Capture the cell that displays the provided text and extract its [x, y] central coordinate. 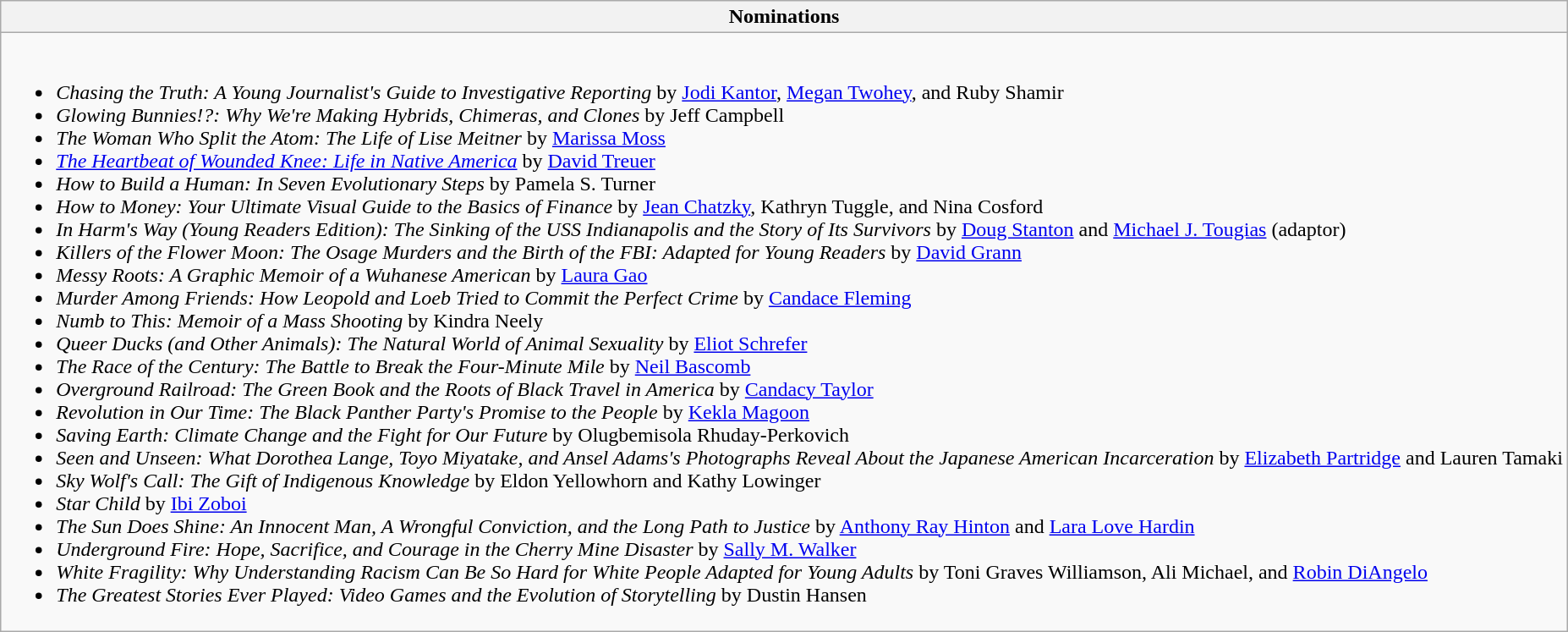
Nominations [785, 17]
